Search for the cell housing the specified text and yield its [x, y] center coordinate. 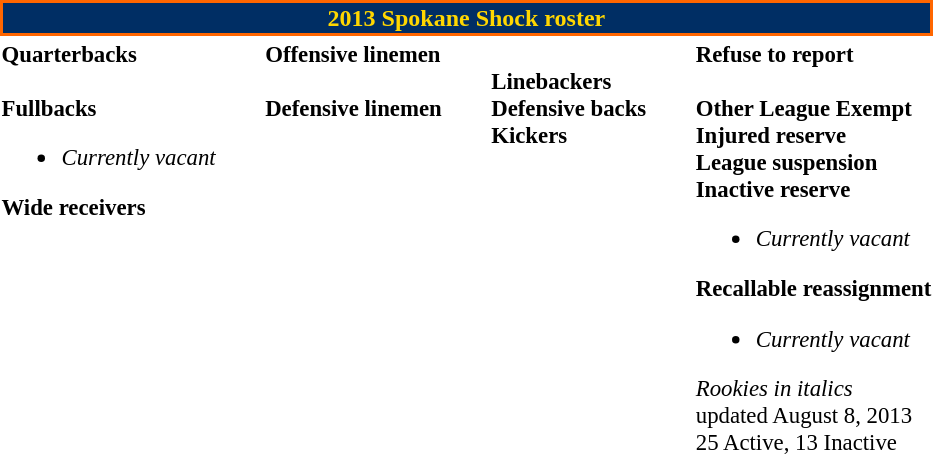
2013 Spokane Shock roster [466, 18]
